Pinpoint the cell where the given text exists, returning its (X, Y) midpoint coordinate. 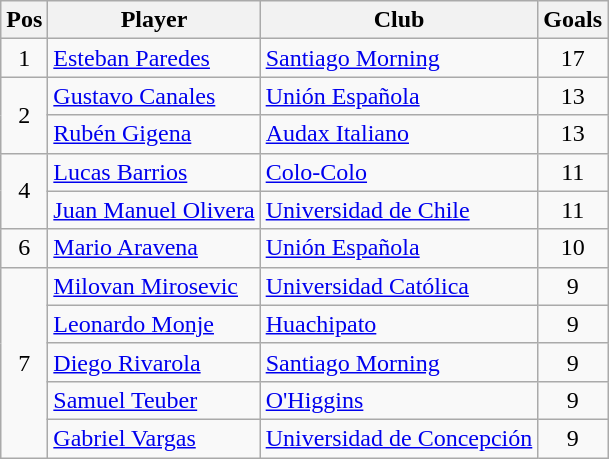
Universidad de Chile (399, 210)
17 (573, 58)
Milovan Mirosevic (154, 286)
6 (24, 248)
4 (24, 191)
Samuel Teuber (154, 400)
2 (24, 115)
7 (24, 362)
O'Higgins (399, 400)
Gabriel Vargas (154, 438)
Audax Italiano (399, 134)
Player (154, 20)
Colo-Colo (399, 172)
Esteban Paredes (154, 58)
10 (573, 248)
Club (399, 20)
Universidad Católica (399, 286)
Goals (573, 20)
Lucas Barrios (154, 172)
Mario Aravena (154, 248)
Leonardo Monje (154, 324)
Pos (24, 20)
1 (24, 58)
Rubén Gigena (154, 134)
Gustavo Canales (154, 96)
Universidad de Concepción (399, 438)
Huachipato (399, 324)
Juan Manuel Olivera (154, 210)
Diego Rivarola (154, 362)
